For the text-containing cell, return its midpoint in [x, y] coordinate format. 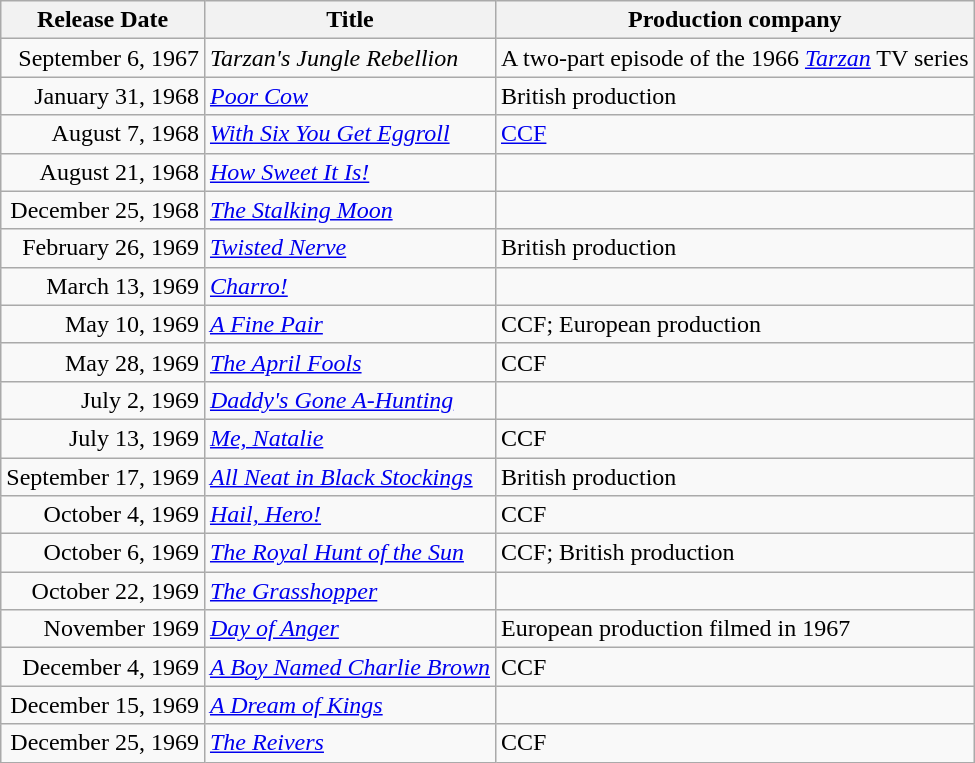
Day of Anger [350, 629]
With Six You Get Eggroll [350, 134]
A Fine Pair [350, 324]
Production company [734, 20]
January 31, 1968 [103, 96]
November 1969 [103, 629]
The Royal Hunt of the Sun [350, 553]
Twisted Nerve [350, 248]
December 25, 1968 [103, 210]
How Sweet It Is! [350, 172]
Me, Natalie [350, 438]
A Boy Named Charlie Brown [350, 667]
All Neat in Black Stockings [350, 477]
October 22, 1969 [103, 591]
The Reivers [350, 743]
March 13, 1969 [103, 286]
July 2, 1969 [103, 400]
Title [350, 20]
A Dream of Kings [350, 705]
Tarzan's Jungle Rebellion [350, 58]
February 26, 1969 [103, 248]
Release Date [103, 20]
CCF; European production [734, 324]
The Stalking Moon [350, 210]
A two-part episode of the 1966 Tarzan TV series [734, 58]
May 10, 1969 [103, 324]
September 6, 1967 [103, 58]
October 4, 1969 [103, 515]
Hail, Hero! [350, 515]
December 25, 1969 [103, 743]
August 21, 1968 [103, 172]
CCF; British production [734, 553]
December 4, 1969 [103, 667]
Daddy's Gone A-Hunting [350, 400]
Charro! [350, 286]
July 13, 1969 [103, 438]
Poor Cow [350, 96]
May 28, 1969 [103, 362]
August 7, 1968 [103, 134]
December 15, 1969 [103, 705]
October 6, 1969 [103, 553]
European production filmed in 1967 [734, 629]
The April Fools [350, 362]
September 17, 1969 [103, 477]
The Grasshopper [350, 591]
